Pinpoint the cell where the given text exists, returning its (x, y) midpoint coordinate. 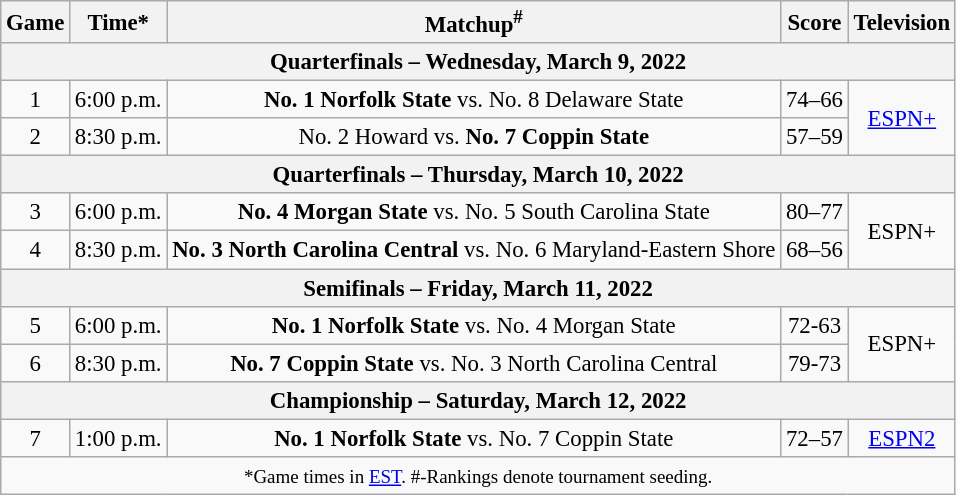
1:00 p.m. (118, 438)
5 (36, 325)
Game (36, 22)
80–77 (815, 213)
Quarterfinals – Wednesday, March 9, 2022 (478, 62)
Time* (118, 22)
72-63 (815, 325)
Semifinals – Friday, March 11, 2022 (478, 288)
Matchup# (474, 22)
7 (36, 438)
68–56 (815, 250)
4 (36, 250)
Score (815, 22)
3 (36, 213)
No. 2 Howard vs. No. 7 Coppin State (474, 137)
6 (36, 363)
Championship – Saturday, March 12, 2022 (478, 400)
79-73 (815, 363)
No. 1 Norfolk State vs. No. 8 Delaware State (474, 100)
*Game times in EST. #-Rankings denote tournament seeding. (478, 476)
57–59 (815, 137)
No. 1 Norfolk State vs. No. 7 Coppin State (474, 438)
1 (36, 100)
No. 1 Norfolk State vs. No. 4 Morgan State (474, 325)
74–66 (815, 100)
72–57 (815, 438)
Quarterfinals – Thursday, March 10, 2022 (478, 175)
Television (902, 22)
No. 7 Coppin State vs. No. 3 North Carolina Central (474, 363)
2 (36, 137)
No. 3 North Carolina Central vs. No. 6 Maryland-Eastern Shore (474, 250)
ESPN2 (902, 438)
No. 4 Morgan State vs. No. 5 South Carolina State (474, 213)
